Return the (x, y) coordinate for the center point of the cell that contains the specified text.  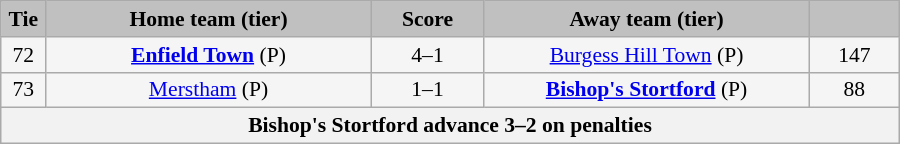
Tie (24, 19)
Merstham (P) (209, 90)
Away team (tier) (647, 19)
Bishop's Stortford advance 3–2 on penalties (450, 126)
Enfield Town (P) (209, 55)
88 (854, 90)
Bishop's Stortford (P) (647, 90)
Score (427, 19)
73 (24, 90)
4–1 (427, 55)
Burgess Hill Town (P) (647, 55)
Home team (tier) (209, 19)
72 (24, 55)
1–1 (427, 90)
147 (854, 55)
